From the cell containing the given text, extract its center point as [x, y] coordinate. 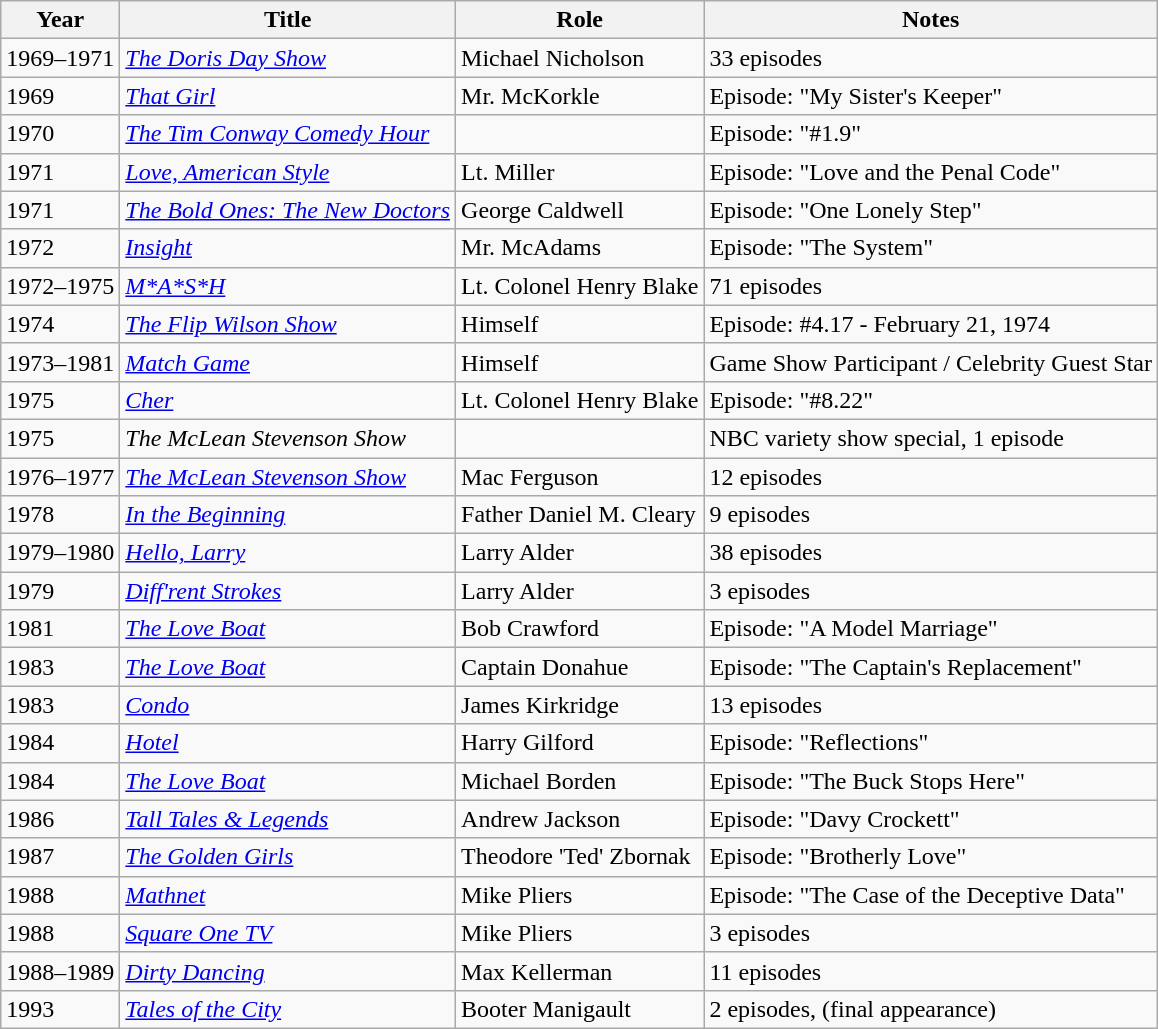
1969 [60, 96]
That Girl [288, 96]
Lt. Miller [580, 172]
Captain Donahue [580, 667]
Michael Nicholson [580, 58]
The Flip Wilson Show [288, 324]
Tales of the City [288, 1009]
Episode: "The System" [931, 248]
Episode: "Brotherly Love" [931, 857]
12 episodes [931, 477]
George Caldwell [580, 210]
Tall Tales & Legends [288, 819]
1979–1980 [60, 553]
M*A*S*H [288, 286]
Episode: "Reflections" [931, 743]
Game Show Participant / Celebrity Guest Star [931, 362]
Episode: #4.17 - February 21, 1974 [931, 324]
Episode: "A Model Marriage" [931, 629]
Episode: "The Case of the Deceptive Data" [931, 895]
Episode: "The Captain's Replacement" [931, 667]
1970 [60, 134]
Mathnet [288, 895]
Year [60, 20]
Episode: "Davy Crockett" [931, 819]
Harry Gilford [580, 743]
Episode: "My Sister's Keeper" [931, 96]
Episode: "One Lonely Step" [931, 210]
Love, American Style [288, 172]
Mr. McAdams [580, 248]
Mr. McKorkle [580, 96]
The Golden Girls [288, 857]
1973–1981 [60, 362]
Dirty Dancing [288, 971]
1976–1977 [60, 477]
1981 [60, 629]
Cher [288, 400]
1979 [60, 591]
Episode: "The Buck Stops Here" [931, 781]
The Tim Conway Comedy Hour [288, 134]
2 episodes, (final appearance) [931, 1009]
1972 [60, 248]
The Doris Day Show [288, 58]
NBC variety show special, 1 episode [931, 438]
Hotel [288, 743]
Booter Manigault [580, 1009]
Theodore 'Ted' Zbornak [580, 857]
Title [288, 20]
James Kirkridge [580, 705]
9 episodes [931, 515]
Bob Crawford [580, 629]
Andrew Jackson [580, 819]
1993 [60, 1009]
Max Kellerman [580, 971]
1974 [60, 324]
11 episodes [931, 971]
1972–1975 [60, 286]
Match Game [288, 362]
33 episodes [931, 58]
1986 [60, 819]
Condo [288, 705]
1988–1989 [60, 971]
In the Beginning [288, 515]
1969–1971 [60, 58]
71 episodes [931, 286]
Episode: "#8.22" [931, 400]
The Bold Ones: The New Doctors [288, 210]
Episode: "#1.9" [931, 134]
Insight [288, 248]
38 episodes [931, 553]
Hello, Larry [288, 553]
Notes [931, 20]
Episode: "Love and the Penal Code" [931, 172]
13 episodes [931, 705]
Mac Ferguson [580, 477]
Diff'rent Strokes [288, 591]
Role [580, 20]
Michael Borden [580, 781]
Father Daniel M. Cleary [580, 515]
Square One TV [288, 933]
1978 [60, 515]
1987 [60, 857]
